Determine the [x, y] coordinate at the center of the cell enclosing the given text.  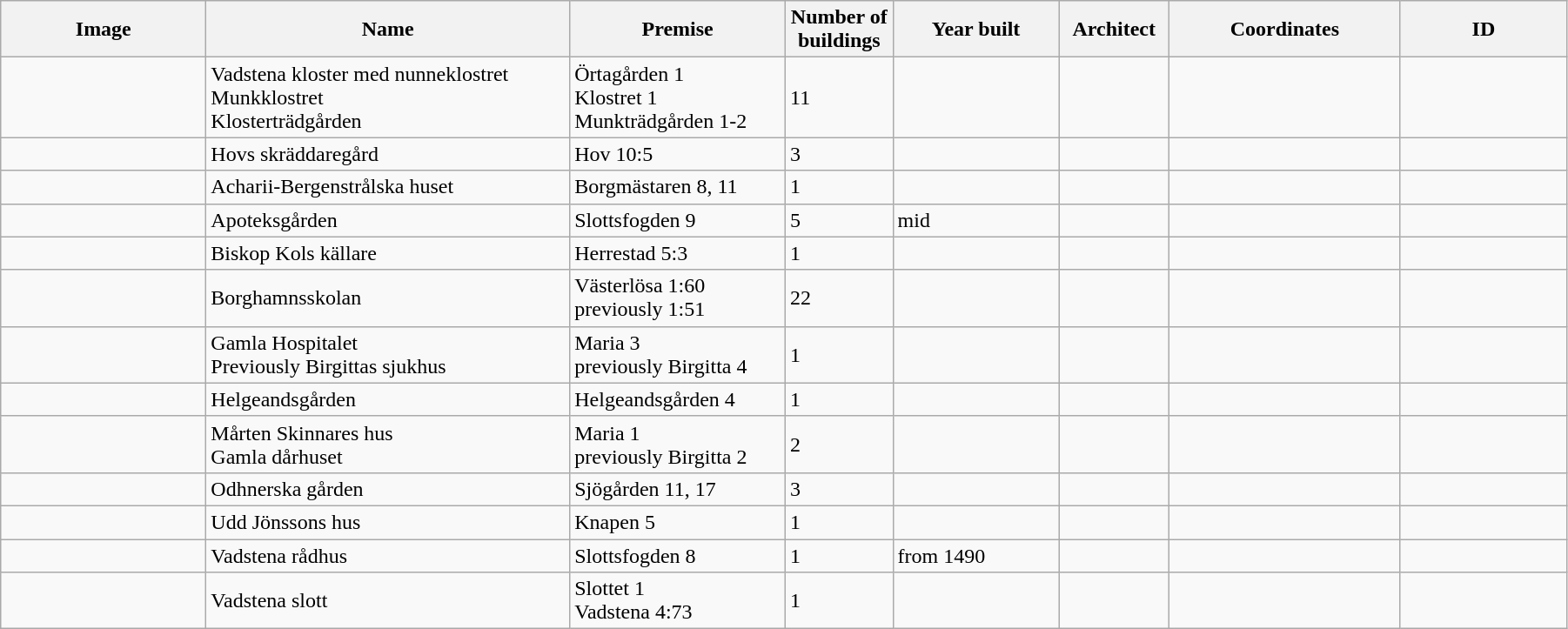
Örtagården 1Klostret 1Munkträdgården 1-2 [678, 97]
Maria 3previously Birgitta 4 [678, 355]
Hov 10:5 [678, 154]
22 [839, 298]
ID [1483, 30]
from 1490 [976, 556]
Helgeandsgården [388, 399]
Slottsfogden 8 [678, 556]
5 [839, 220]
Apoteksgården [388, 220]
Vadstena rådhus [388, 556]
Coordinates [1284, 30]
Slottsfogden 9 [678, 220]
Borghamnsskolan [388, 298]
Year built [976, 30]
Knapen 5 [678, 522]
Image [104, 30]
Helgeandsgården 4 [678, 399]
Acharii-Bergenstrålska huset [388, 187]
Slottet 1Vadstena 4:73 [678, 600]
Premise [678, 30]
Borgmästaren 8, 11 [678, 187]
Västerlösa 1:60previously 1:51 [678, 298]
Hovs skräddaregård [388, 154]
Architect [1114, 30]
Odhnerska gården [388, 489]
Maria 1previously Birgitta 2 [678, 444]
Gamla HospitaletPreviously Birgittas sjukhus [388, 355]
Udd Jönssons hus [388, 522]
Mårten Skinnares husGamla dårhuset [388, 444]
Number ofbuildings [839, 30]
Biskop Kols källare [388, 253]
Vadstena kloster med nunneklostretMunkklostretKlosterträdgården [388, 97]
mid [976, 220]
Name [388, 30]
2 [839, 444]
11 [839, 97]
Sjögården 11, 17 [678, 489]
Vadstena slott [388, 600]
Herrestad 5:3 [678, 253]
